Capture the cell that displays the provided text and extract its (X, Y) central coordinate. 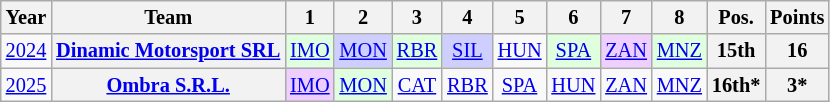
CAT (417, 85)
16th* (736, 85)
3* (797, 85)
2025 (26, 85)
6 (573, 17)
Dinamic Motorsport SRL (168, 51)
3 (417, 17)
8 (680, 17)
2024 (26, 51)
Team (168, 17)
2 (362, 17)
7 (626, 17)
16 (797, 51)
Ombra S.R.L. (168, 85)
1 (310, 17)
5 (520, 17)
4 (467, 17)
15th (736, 51)
Year (26, 17)
Points (797, 17)
Pos. (736, 17)
SIL (467, 51)
